Provide the [x, y] coordinate of the cell's center where the given text is located.  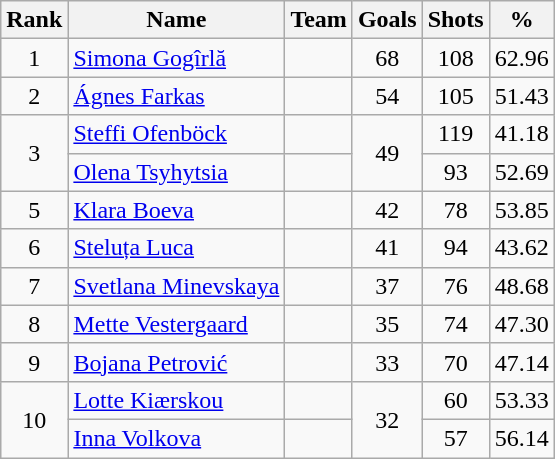
33 [387, 362]
32 [387, 419]
8 [34, 324]
Name [176, 20]
9 [34, 362]
Inna Volkova [176, 438]
70 [456, 362]
Mette Vestergaard [176, 324]
5 [34, 210]
Steluța Luca [176, 248]
43.62 [522, 248]
Steffi Ofenböck [176, 134]
62.96 [522, 58]
37 [387, 286]
49 [387, 153]
Simona Gogîrlă [176, 58]
94 [456, 248]
119 [456, 134]
Team [319, 20]
42 [387, 210]
48.68 [522, 286]
41 [387, 248]
53.85 [522, 210]
Olena Tsyhytsia [176, 172]
78 [456, 210]
56.14 [522, 438]
Lotte Kiærskou [176, 400]
47.14 [522, 362]
Ágnes Farkas [176, 96]
57 [456, 438]
Goals [387, 20]
60 [456, 400]
7 [34, 286]
41.18 [522, 134]
47.30 [522, 324]
% [522, 20]
68 [387, 58]
93 [456, 172]
Bojana Petrović [176, 362]
74 [456, 324]
6 [34, 248]
51.43 [522, 96]
54 [387, 96]
2 [34, 96]
1 [34, 58]
108 [456, 58]
Shots [456, 20]
52.69 [522, 172]
Rank [34, 20]
3 [34, 153]
53.33 [522, 400]
35 [387, 324]
10 [34, 419]
Svetlana Minevskaya [176, 286]
105 [456, 96]
Klara Boeva [176, 210]
76 [456, 286]
